Provide the [x, y] coordinate of the cell's center where the given text is located.  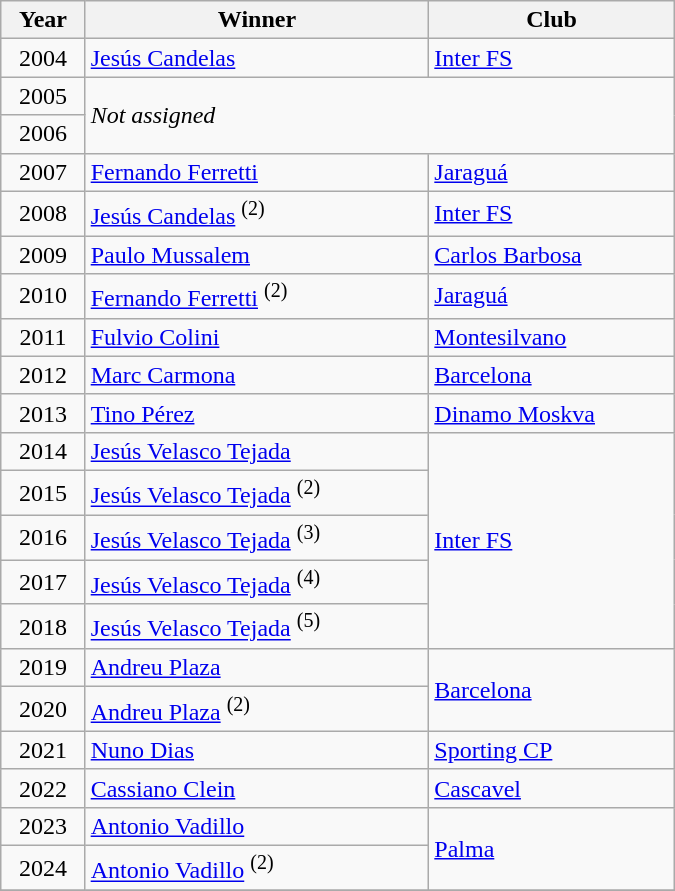
2016 [43, 538]
2013 [43, 413]
Antonio Vadillo (2) [257, 868]
Jesús Velasco Tejada (5) [257, 626]
Jesús Velasco Tejada (3) [257, 538]
Jesús Velasco Tejada [257, 451]
Cassiano Clein [257, 788]
2015 [43, 492]
Carlos Barbosa [552, 255]
Fernando Ferretti (2) [257, 296]
Jesús Velasco Tejada (4) [257, 582]
2018 [43, 626]
Dinamo Moskva [552, 413]
Club [552, 20]
2024 [43, 868]
Sporting CP [552, 750]
Andreu Plaza [257, 668]
Year [43, 20]
2017 [43, 582]
Jesús Velasco Tejada (2) [257, 492]
Marc Carmona [257, 375]
2014 [43, 451]
Jesús Candelas [257, 58]
Not assigned [380, 115]
Palma [552, 848]
Nuno Dias [257, 750]
2010 [43, 296]
Winner [257, 20]
2012 [43, 375]
2011 [43, 337]
Tino Pérez [257, 413]
2006 [43, 134]
2009 [43, 255]
2021 [43, 750]
2004 [43, 58]
Antonio Vadillo [257, 826]
2019 [43, 668]
2005 [43, 96]
Fernando Ferretti [257, 172]
2020 [43, 710]
2023 [43, 826]
2022 [43, 788]
2007 [43, 172]
2008 [43, 214]
Cascavel [552, 788]
Fulvio Colini [257, 337]
Jesús Candelas (2) [257, 214]
Andreu Plaza (2) [257, 710]
Montesilvano [552, 337]
Paulo Mussalem [257, 255]
